Pinpoint the cell where the given text exists, returning its (x, y) midpoint coordinate. 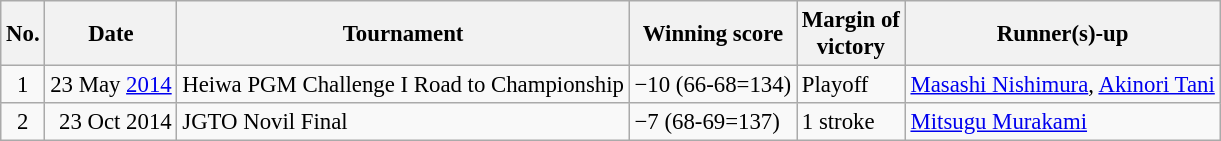
Playoff (850, 85)
1 stroke (850, 122)
No. (23, 34)
23 Oct 2014 (111, 122)
2 (23, 122)
Tournament (403, 34)
−10 (66-68=134) (712, 85)
Masashi Nishimura, Akinori Tani (1062, 85)
Heiwa PGM Challenge I Road to Championship (403, 85)
Runner(s)-up (1062, 34)
Mitsugu Murakami (1062, 122)
Margin ofvictory (850, 34)
23 May 2014 (111, 85)
Date (111, 34)
1 (23, 85)
−7 (68-69=137) (712, 122)
JGTO Novil Final (403, 122)
Winning score (712, 34)
